Return (x, y) of the center of cell containing provided text 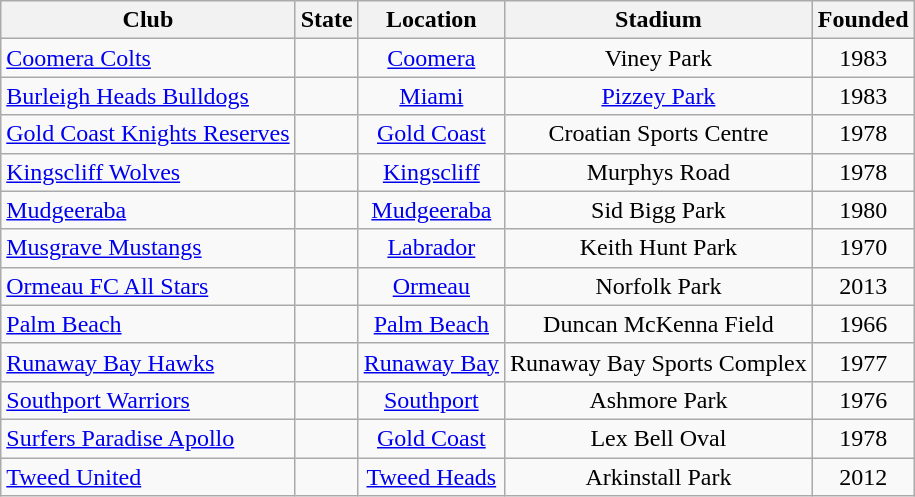
1977 (863, 362)
Stadium (659, 20)
2013 (863, 286)
Coomera Colts (148, 58)
Club (148, 20)
Duncan McKenna Field (659, 324)
Labrador (431, 248)
1980 (863, 210)
Location (431, 20)
1976 (863, 400)
Burleigh Heads Bulldogs (148, 96)
2012 (863, 477)
Norfolk Park (659, 286)
Kingscliff (431, 172)
1966 (863, 324)
Ormeau FC All Stars (148, 286)
State (326, 20)
1970 (863, 248)
Runaway Bay Hawks (148, 362)
Tweed United (148, 477)
Croatian Sports Centre (659, 134)
Runaway Bay Sports Complex (659, 362)
Sid Bigg Park (659, 210)
Lex Bell Oval (659, 438)
Pizzey Park (659, 96)
Kingscliff Wolves (148, 172)
Founded (863, 20)
Keith Hunt Park (659, 248)
Tweed Heads (431, 477)
Runaway Bay (431, 362)
Ormeau (431, 286)
Musgrave Mustangs (148, 248)
Gold Coast Knights Reserves (148, 134)
Arkinstall Park (659, 477)
Surfers Paradise Apollo (148, 438)
Murphys Road (659, 172)
Southport (431, 400)
Viney Park (659, 58)
Ashmore Park (659, 400)
Miami (431, 96)
Southport Warriors (148, 400)
Coomera (431, 58)
